Extract the [X, Y] coordinate from the center of the cell holding the provided text.  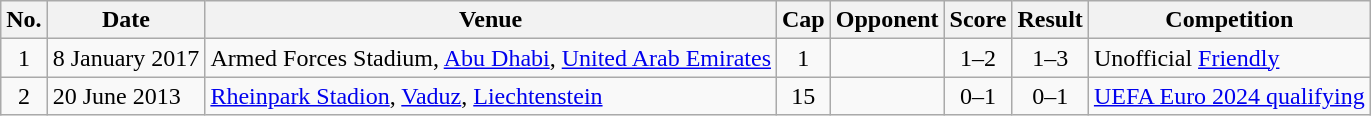
Date [126, 20]
Rheinpark Stadion, Vaduz, Liechtenstein [491, 96]
Venue [491, 20]
15 [804, 96]
Armed Forces Stadium, Abu Dhabi, United Arab Emirates [491, 58]
UEFA Euro 2024 qualifying [1229, 96]
No. [24, 20]
Unofficial Friendly [1229, 58]
1–2 [978, 58]
Opponent [887, 20]
2 [24, 96]
20 June 2013 [126, 96]
8 January 2017 [126, 58]
Competition [1229, 20]
Cap [804, 20]
1–3 [1050, 58]
Result [1050, 20]
Score [978, 20]
